From the cell containing the given text, extract its center point as (X, Y) coordinate. 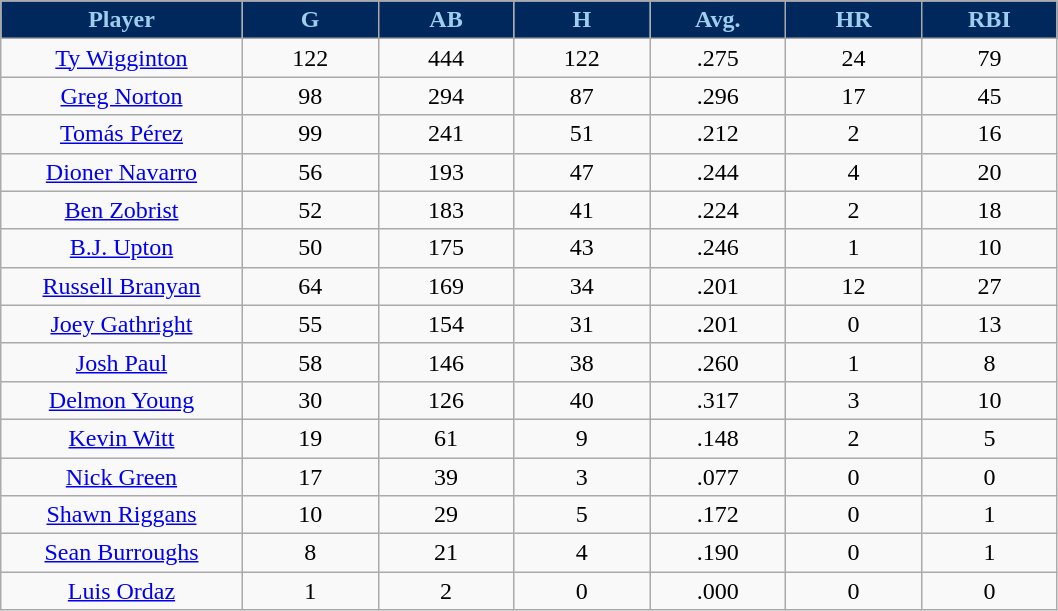
.296 (718, 96)
Avg. (718, 20)
.148 (718, 438)
.077 (718, 477)
19 (310, 438)
45 (989, 96)
Shawn Riggans (122, 515)
444 (446, 58)
HR (854, 20)
.244 (718, 172)
41 (582, 210)
21 (446, 553)
146 (446, 362)
.246 (718, 248)
40 (582, 400)
169 (446, 286)
98 (310, 96)
29 (446, 515)
Dioner Navarro (122, 172)
.260 (718, 362)
.190 (718, 553)
154 (446, 324)
AB (446, 20)
.275 (718, 58)
64 (310, 286)
99 (310, 134)
30 (310, 400)
H (582, 20)
Ty Wigginton (122, 58)
193 (446, 172)
24 (854, 58)
18 (989, 210)
87 (582, 96)
RBI (989, 20)
B.J. Upton (122, 248)
Nick Green (122, 477)
16 (989, 134)
175 (446, 248)
Tomás Pérez (122, 134)
34 (582, 286)
27 (989, 286)
50 (310, 248)
183 (446, 210)
39 (446, 477)
61 (446, 438)
79 (989, 58)
Sean Burroughs (122, 553)
294 (446, 96)
Luis Ordaz (122, 591)
Delmon Young (122, 400)
.224 (718, 210)
Player (122, 20)
47 (582, 172)
Greg Norton (122, 96)
.317 (718, 400)
52 (310, 210)
12 (854, 286)
Russell Branyan (122, 286)
43 (582, 248)
.000 (718, 591)
Kevin Witt (122, 438)
20 (989, 172)
Ben Zobrist (122, 210)
.172 (718, 515)
55 (310, 324)
G (310, 20)
241 (446, 134)
Josh Paul (122, 362)
.212 (718, 134)
56 (310, 172)
9 (582, 438)
58 (310, 362)
126 (446, 400)
13 (989, 324)
Joey Gathright (122, 324)
38 (582, 362)
51 (582, 134)
31 (582, 324)
